Capture the cell that displays the provided text and extract its (X, Y) central coordinate. 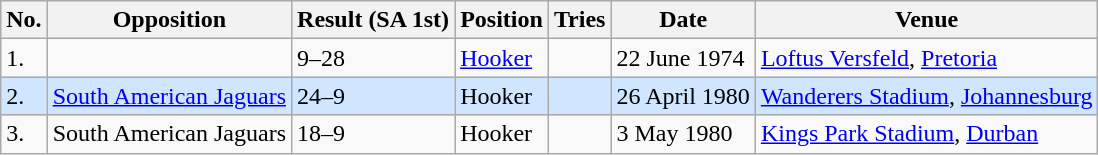
No. (24, 20)
Wanderers Stadium, Johannesburg (926, 96)
Kings Park Stadium, Durban (926, 134)
3 May 1980 (683, 134)
Loftus Versfeld, Pretoria (926, 58)
24–9 (374, 96)
1. (24, 58)
Date (683, 20)
Tries (580, 20)
2. (24, 96)
9–28 (374, 58)
Position (502, 20)
22 June 1974 (683, 58)
Result (SA 1st) (374, 20)
Opposition (169, 20)
Venue (926, 20)
3. (24, 134)
26 April 1980 (683, 96)
18–9 (374, 134)
